Locate the cell with the specified text and output its (X, Y) center coordinate. 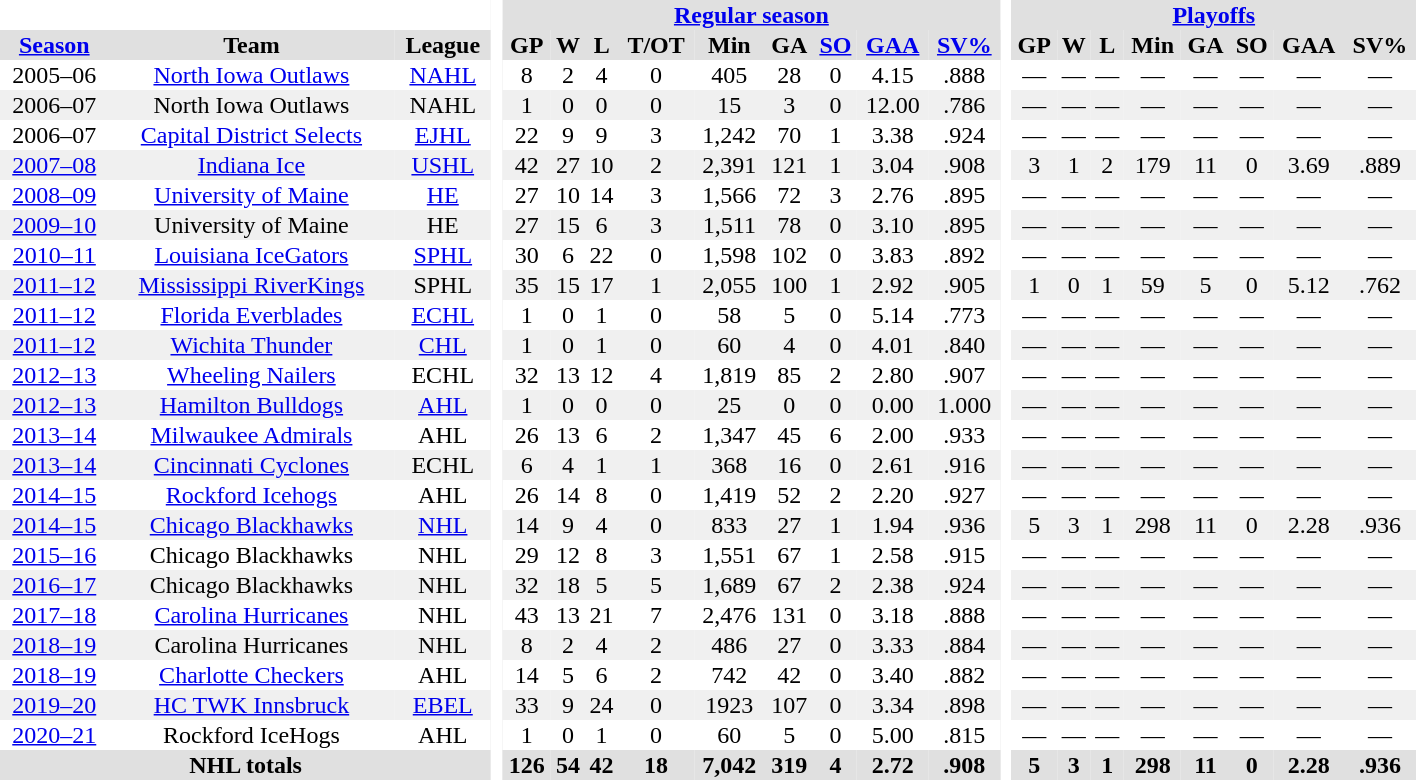
1,598 (730, 255)
1.000 (964, 405)
2.38 (892, 585)
2009–10 (54, 225)
Capital District Selects (252, 135)
2,391 (730, 165)
3.69 (1309, 165)
USHL (442, 165)
33 (526, 705)
2015–16 (54, 555)
100 (790, 285)
25 (730, 405)
3.10 (892, 225)
1,511 (730, 225)
486 (730, 645)
Hamilton Bulldogs (252, 405)
1.94 (892, 525)
.915 (964, 555)
58 (730, 315)
3.34 (892, 705)
16 (790, 465)
29 (526, 555)
NHL totals (246, 765)
2.80 (892, 375)
1,689 (730, 585)
Playoffs (1214, 15)
179 (1152, 165)
0.00 (892, 405)
3.18 (892, 615)
2,055 (730, 285)
Milwaukee Admirals (252, 435)
5.00 (892, 735)
Team (252, 45)
Indiana Ice (252, 165)
5.14 (892, 315)
2007–08 (54, 165)
1923 (730, 705)
HC TWK Innsbruck (252, 705)
Cincinnati Cyclones (252, 465)
78 (790, 225)
43 (526, 615)
.907 (964, 375)
1,242 (730, 135)
.773 (964, 315)
.927 (964, 495)
.882 (964, 675)
.884 (964, 645)
2019–20 (54, 705)
Wheeling Nailers (252, 375)
405 (730, 75)
5.12 (1309, 285)
League (442, 45)
319 (790, 765)
2008–09 (54, 195)
102 (790, 255)
3.33 (892, 645)
70 (790, 135)
2.20 (892, 495)
30 (526, 255)
.815 (964, 735)
.840 (964, 345)
24 (602, 705)
EJHL (442, 135)
.762 (1380, 285)
2.61 (892, 465)
.786 (964, 105)
59 (1152, 285)
2.76 (892, 195)
7 (656, 615)
.933 (964, 435)
4.15 (892, 75)
2020–21 (54, 735)
.905 (964, 285)
Season (54, 45)
Wichita Thunder (252, 345)
21 (602, 615)
1,347 (730, 435)
1,819 (730, 375)
Charlotte Checkers (252, 675)
85 (790, 375)
2010–11 (54, 255)
2.58 (892, 555)
3.04 (892, 165)
Regular season (751, 15)
Louisiana IceGators (252, 255)
Rockford IceHogs (252, 735)
4.01 (892, 345)
3.40 (892, 675)
1,566 (730, 195)
52 (790, 495)
121 (790, 165)
54 (568, 765)
3.83 (892, 255)
Rockford Icehogs (252, 495)
.889 (1380, 165)
833 (730, 525)
3.38 (892, 135)
107 (790, 705)
17 (602, 285)
Florida Everblades (252, 315)
742 (730, 675)
45 (790, 435)
368 (730, 465)
2016–17 (54, 585)
28 (790, 75)
2005–06 (54, 75)
1,419 (730, 495)
7,042 (730, 765)
.892 (964, 255)
Mississippi RiverKings (252, 285)
T/OT (656, 45)
.898 (964, 705)
2017–18 (54, 615)
EBEL (442, 705)
131 (790, 615)
1,551 (730, 555)
12.00 (892, 105)
72 (790, 195)
35 (526, 285)
2.00 (892, 435)
2,476 (730, 615)
2.72 (892, 765)
CHL (442, 345)
.916 (964, 465)
126 (526, 765)
2.92 (892, 285)
